Locate the cell with the specified text and output its (x, y) center coordinate. 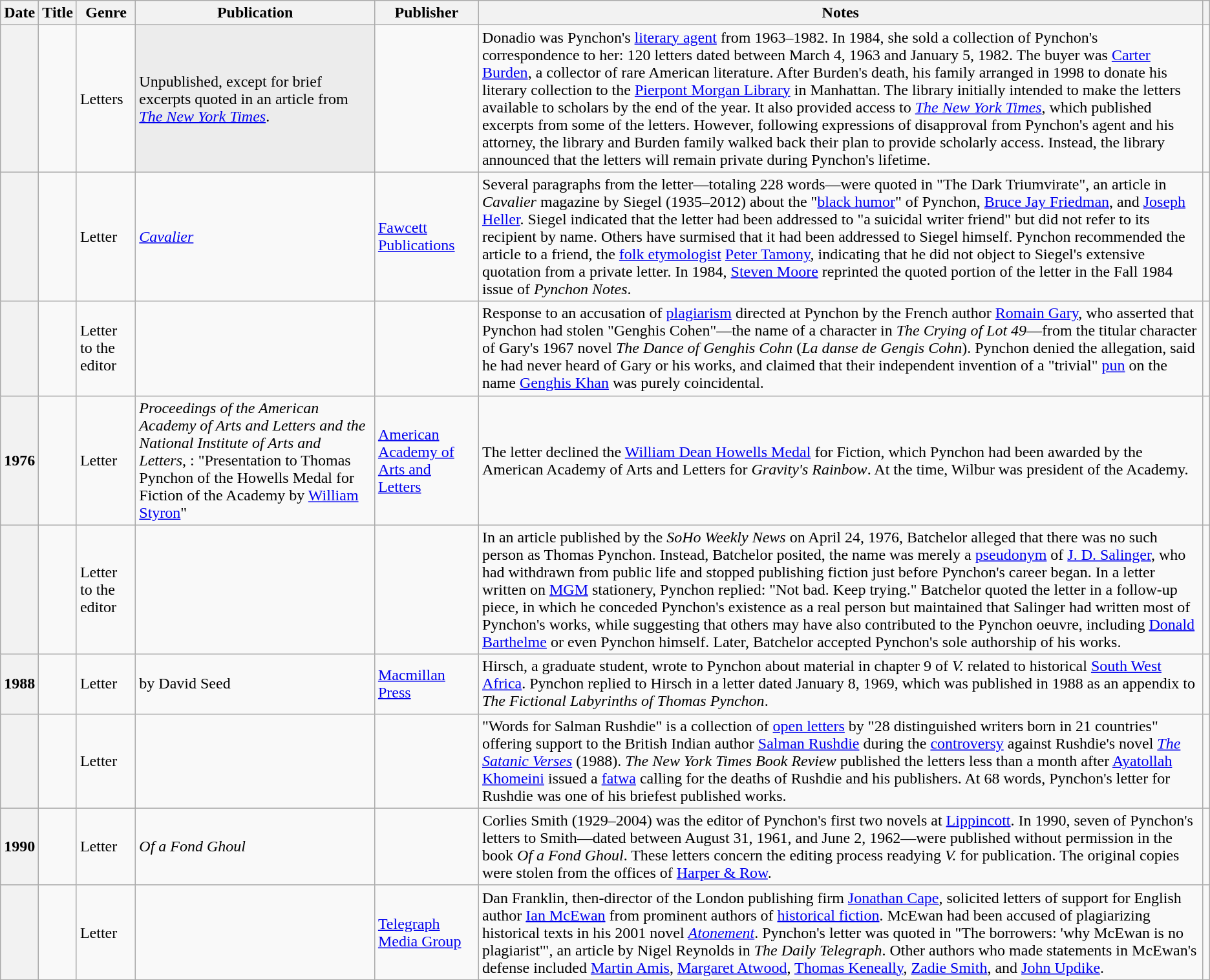
1976 (19, 460)
Macmillan Press (427, 684)
Genre (106, 13)
Cavalier (255, 237)
Fawcett Publications (427, 237)
Unpublished, except for brief excerpts quoted in an article from The New York Times. (255, 98)
Date (19, 13)
Telegraph Media Group (427, 932)
Letters (106, 98)
American Academy of Arts and Letters (427, 460)
by David Seed (255, 684)
Publication (255, 13)
Title (58, 13)
Notes (840, 13)
1990 (19, 847)
Publisher (427, 13)
1988 (19, 684)
Of a Fond Ghoul (255, 847)
